For the text-containing cell, return its midpoint in (X, Y) coordinate format. 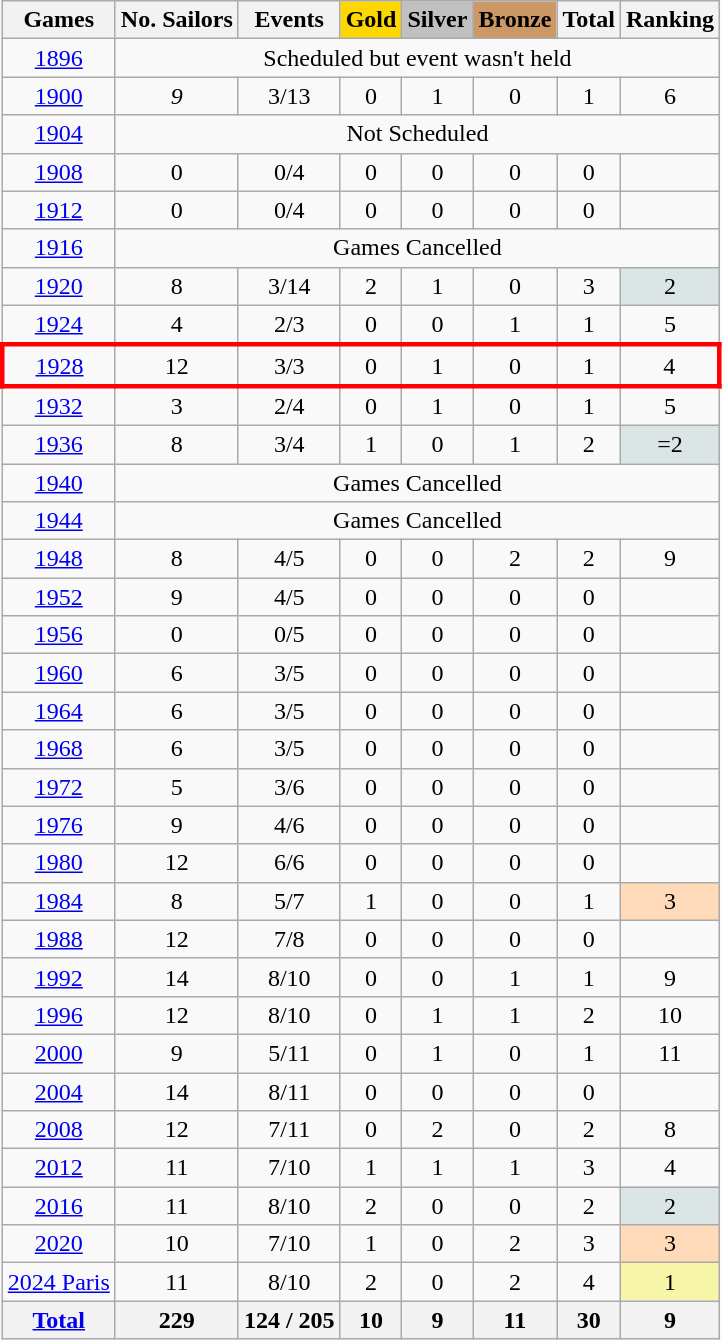
Gold (371, 20)
3/4 (289, 444)
1996 (58, 1015)
1948 (58, 559)
2016 (58, 1206)
2024 Paris (58, 1282)
1928 (58, 366)
3/13 (289, 96)
1956 (58, 635)
5/11 (289, 1053)
2020 (58, 1244)
4/6 (289, 825)
1992 (58, 977)
1952 (58, 597)
2008 (58, 1130)
1972 (58, 787)
7/8 (289, 939)
1964 (58, 711)
124 / 205 (289, 1320)
Games (58, 20)
1940 (58, 483)
1984 (58, 901)
Ranking (670, 20)
1932 (58, 406)
1980 (58, 863)
Scheduled but event wasn't held (417, 58)
2/4 (289, 406)
1920 (58, 286)
1924 (58, 325)
6/6 (289, 863)
2012 (58, 1168)
1904 (58, 134)
Not Scheduled (417, 134)
1960 (58, 673)
1912 (58, 210)
229 (176, 1320)
No. Sailors (176, 20)
Bronze (515, 20)
7/11 (289, 1130)
Events (289, 20)
1908 (58, 172)
1936 (58, 444)
2/3 (289, 325)
0/5 (289, 635)
3/6 (289, 787)
=2 (670, 444)
1968 (58, 749)
Silver (438, 20)
1900 (58, 96)
1988 (58, 939)
1916 (58, 248)
1976 (58, 825)
2000 (58, 1053)
8/11 (289, 1091)
3/14 (289, 286)
3/3 (289, 366)
5/7 (289, 901)
2004 (58, 1091)
1944 (58, 521)
30 (589, 1320)
1896 (58, 58)
